Output the (X, Y) coordinate of the center of the cell containing the given text.  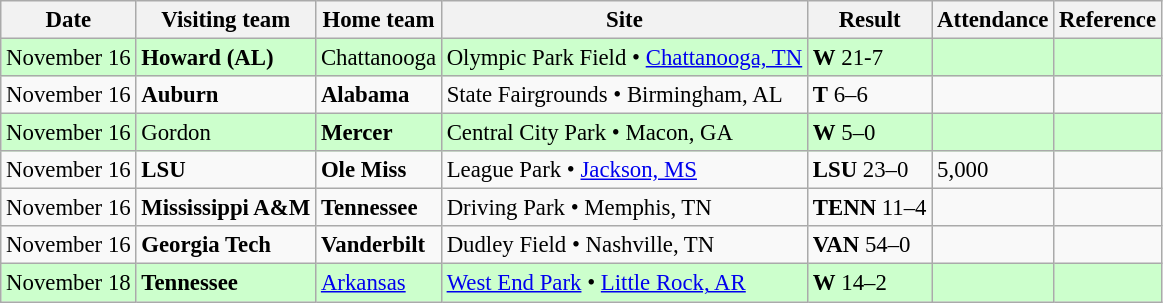
Gordon (226, 133)
Georgia Tech (226, 245)
Alabama (379, 95)
Site (624, 20)
Attendance (993, 20)
Central City Park • Macon, GA (624, 133)
League Park • Jackson, MS (624, 170)
Date (68, 20)
November 18 (68, 283)
LSU 23–0 (869, 170)
Ole Miss (379, 170)
Chattanooga (379, 58)
West End Park • Little Rock, AR (624, 283)
LSU (226, 170)
Result (869, 20)
Visiting team (226, 20)
W 5–0 (869, 133)
Mississippi A&M (226, 208)
Auburn (226, 95)
Driving Park • Memphis, TN (624, 208)
VAN 54–0 (869, 245)
W 21-7 (869, 58)
Vanderbilt (379, 245)
Home team (379, 20)
Reference (1108, 20)
Olympic Park Field • Chattanooga, TN (624, 58)
State Fairgrounds • Birmingham, AL (624, 95)
T 6–6 (869, 95)
Dudley Field • Nashville, TN (624, 245)
Howard (AL) (226, 58)
W 14–2 (869, 283)
TENN 11–4 (869, 208)
5,000 (993, 170)
Arkansas (379, 283)
Mercer (379, 133)
